Identify which cell holds the provided text, then report its [x, y] central coordinate. 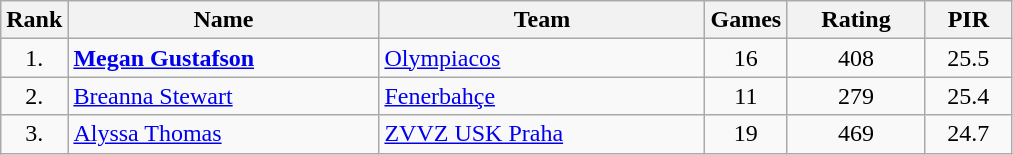
Rank [34, 20]
11 [746, 96]
2. [34, 96]
16 [746, 58]
469 [856, 134]
3. [34, 134]
19 [746, 134]
ZVVZ USK Praha [542, 134]
Name [224, 20]
25.5 [968, 58]
Rating [856, 20]
PIR [968, 20]
Games [746, 20]
Megan Gustafson [224, 58]
Team [542, 20]
Olympiacos [542, 58]
408 [856, 58]
1. [34, 58]
24.7 [968, 134]
Fenerbahçe [542, 96]
279 [856, 96]
Breanna Stewart [224, 96]
Alyssa Thomas [224, 134]
25.4 [968, 96]
